Provide the [x, y] coordinate of the cell's center where the given text is located.  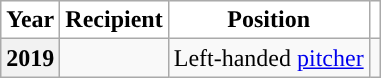
Left-handed pitcher [268, 58]
Recipient [114, 20]
Position [268, 20]
2019 [30, 58]
Year [30, 20]
